Return the [X, Y] coordinate for the center point of the cell that contains the specified text.  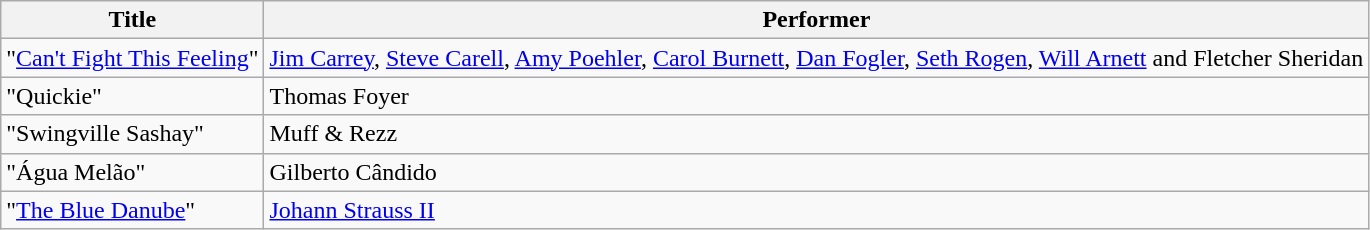
"Can't Fight This Feeling" [132, 58]
Jim Carrey, Steve Carell, Amy Poehler, Carol Burnett, Dan Fogler, Seth Rogen, Will Arnett and Fletcher Sheridan [816, 58]
"Água Melão" [132, 172]
Johann Strauss II [816, 210]
Gilberto Cândido [816, 172]
"The Blue Danube" [132, 210]
"Swingville Sashay" [132, 134]
Performer [816, 20]
Muff & Rezz [816, 134]
"Quickie" [132, 96]
Title [132, 20]
Thomas Foyer [816, 96]
